Provide the [x, y] coordinate of the cell's center where the given text is located.  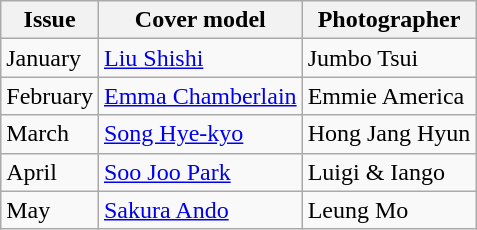
Cover model [200, 20]
Soo Joo Park [200, 172]
February [50, 96]
Emma Chamberlain [200, 96]
May [50, 210]
Song Hye-kyo [200, 134]
Luigi & Iango [389, 172]
Liu Shishi [200, 58]
Emmie America [389, 96]
Jumbo Tsui [389, 58]
Sakura Ando [200, 210]
Hong Jang Hyun [389, 134]
Photographer [389, 20]
Issue [50, 20]
January [50, 58]
April [50, 172]
Leung Mo [389, 210]
March [50, 134]
